From the cell containing the given text, extract its center point as [X, Y] coordinate. 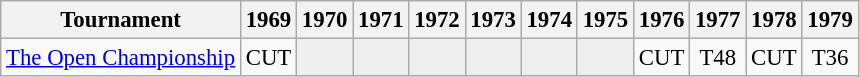
T36 [830, 58]
The Open Championship [121, 58]
1977 [718, 20]
Tournament [121, 20]
1973 [493, 20]
1971 [381, 20]
1978 [774, 20]
1979 [830, 20]
1975 [605, 20]
T48 [718, 58]
1969 [268, 20]
1974 [549, 20]
1970 [325, 20]
1976 [661, 20]
1972 [437, 20]
